Identify which cell holds the provided text, then report its [x, y] central coordinate. 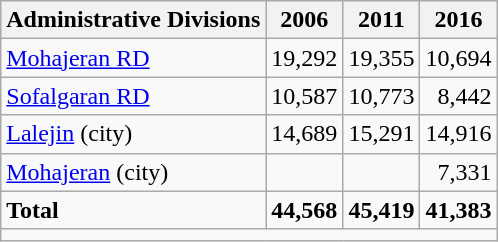
2011 [382, 20]
44,568 [304, 210]
Sofalgaran RD [134, 96]
41,383 [458, 210]
45,419 [382, 210]
Mohajeran (city) [134, 172]
7,331 [458, 172]
14,916 [458, 134]
15,291 [382, 134]
Total [134, 210]
Lalejin (city) [134, 134]
2006 [304, 20]
Mohajeran RD [134, 58]
10,694 [458, 58]
19,292 [304, 58]
8,442 [458, 96]
14,689 [304, 134]
19,355 [382, 58]
10,587 [304, 96]
2016 [458, 20]
10,773 [382, 96]
Administrative Divisions [134, 20]
